Identify which cell holds the provided text, then report its (x, y) central coordinate. 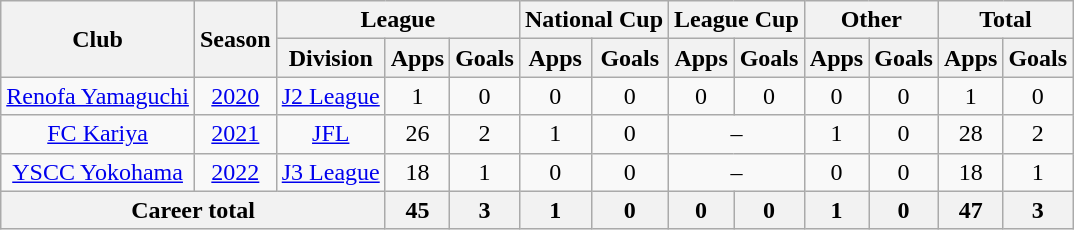
45 (417, 210)
28 (970, 134)
47 (970, 210)
2021 (235, 134)
Career total (193, 210)
League (398, 20)
YSCC Yokohama (98, 172)
Season (235, 39)
FC Kariya (98, 134)
2022 (235, 172)
26 (417, 134)
Renofa Yamaguchi (98, 96)
League Cup (737, 20)
2020 (235, 96)
JFL (330, 134)
National Cup (594, 20)
Other (871, 20)
Division (330, 58)
Total (1005, 20)
Club (98, 39)
J2 League (330, 96)
J3 League (330, 172)
